Provide the (X, Y) coordinate of the cell's center where the given text is located.  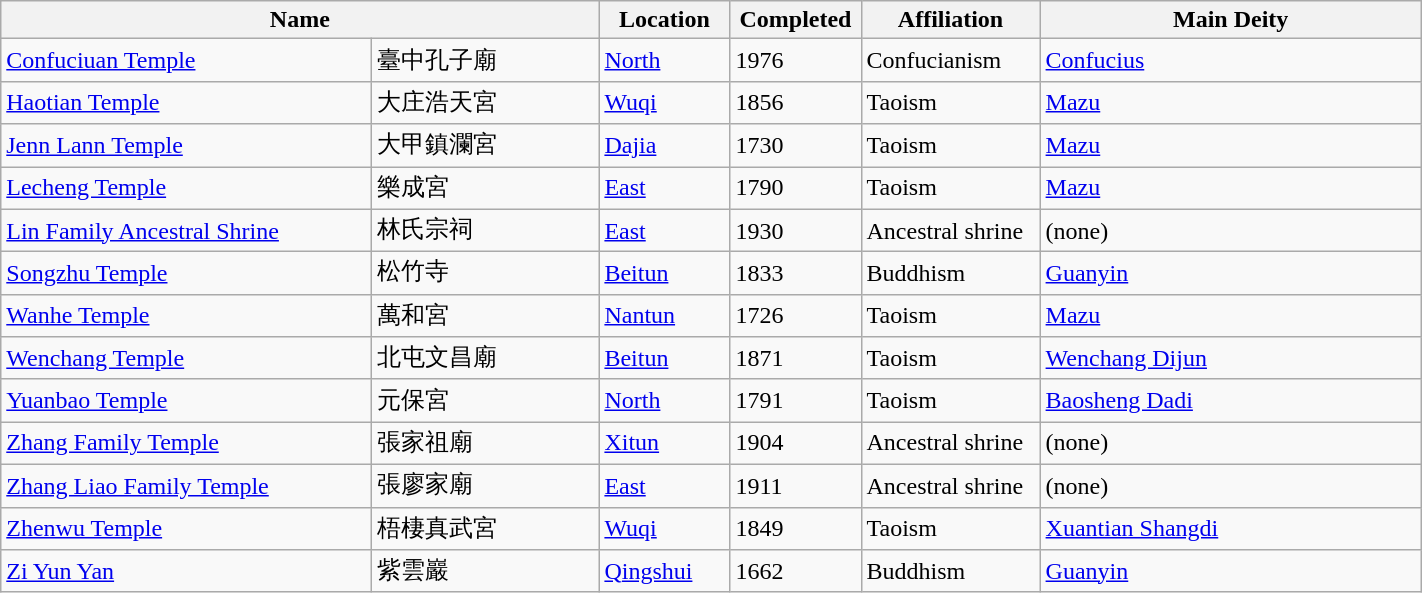
Xitun (664, 444)
Dajia (664, 146)
1871 (796, 358)
紫雲巖 (486, 572)
臺中孔子廟 (486, 60)
Confucianism (950, 60)
Haotian Temple (186, 102)
Confuciuan Temple (186, 60)
大甲鎮瀾宮 (486, 146)
Jenn Lann Temple (186, 146)
Lin Family Ancestral Shrine (186, 230)
Wanhe Temple (186, 316)
Location (664, 20)
Affiliation (950, 20)
樂成宮 (486, 188)
Completed (796, 20)
1856 (796, 102)
林氏宗祠 (486, 230)
Baosheng Dadi (1230, 400)
梧棲真武宮 (486, 528)
Nantun (664, 316)
1791 (796, 400)
Lecheng Temple (186, 188)
Zi Yun Yan (186, 572)
1930 (796, 230)
元保宮 (486, 400)
松竹寺 (486, 274)
1662 (796, 572)
1730 (796, 146)
張廖家廟 (486, 486)
Name (300, 20)
1911 (796, 486)
1726 (796, 316)
張家祖廟 (486, 444)
Zhang Family Temple (186, 444)
Zhang Liao Family Temple (186, 486)
Main Deity (1230, 20)
萬和宮 (486, 316)
Wenchang Temple (186, 358)
1976 (796, 60)
Confucius (1230, 60)
北屯文昌廟 (486, 358)
Songzhu Temple (186, 274)
Wenchang Dijun (1230, 358)
Zhenwu Temple (186, 528)
1849 (796, 528)
1790 (796, 188)
1833 (796, 274)
Qingshui (664, 572)
Xuantian Shangdi (1230, 528)
Yuanbao Temple (186, 400)
大庄浩天宮 (486, 102)
1904 (796, 444)
